Locate the cell with the specified text and output its (x, y) center coordinate. 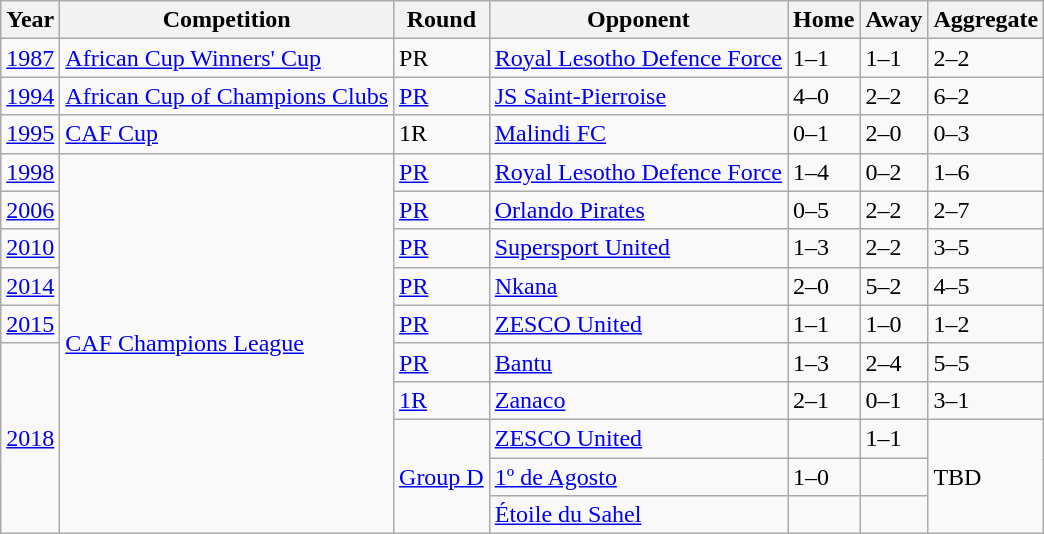
Home (824, 20)
2018 (30, 438)
Orlando Pirates (638, 210)
Away (894, 20)
Round (442, 20)
2010 (30, 248)
Bantu (638, 362)
Nkana (638, 286)
TBD (986, 476)
JS Saint-Pierroise (638, 96)
1–4 (824, 172)
CAF Champions League (227, 344)
2–1 (824, 400)
African Cup Winners' Cup (227, 58)
Étoile du Sahel (638, 515)
Aggregate (986, 20)
1–6 (986, 172)
2–4 (894, 362)
1º de Agosto (638, 477)
4–5 (986, 286)
6–2 (986, 96)
2014 (30, 286)
1995 (30, 134)
2015 (30, 324)
1987 (30, 58)
0–2 (894, 172)
2006 (30, 210)
1–2 (986, 324)
African Cup of Champions Clubs (227, 96)
1998 (30, 172)
2–7 (986, 210)
Year (30, 20)
Zanaco (638, 400)
Malindi FC (638, 134)
0–3 (986, 134)
3–5 (986, 248)
Opponent (638, 20)
3–1 (986, 400)
Supersport United (638, 248)
Competition (227, 20)
1994 (30, 96)
Group D (442, 476)
0–5 (824, 210)
5–5 (986, 362)
5–2 (894, 286)
CAF Cup (227, 134)
4–0 (824, 96)
